Capture the cell that displays the provided text and extract its (X, Y) central coordinate. 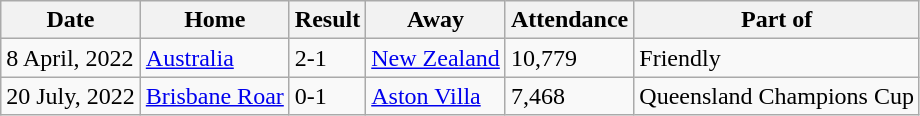
10,779 (569, 58)
Away (436, 20)
Attendance (569, 20)
2-1 (327, 58)
8 April, 2022 (71, 58)
Australia (214, 58)
Result (327, 20)
Home (214, 20)
Aston Villa (436, 96)
7,468 (569, 96)
0-1 (327, 96)
Friendly (777, 58)
Brisbane Roar (214, 96)
Queensland Champions Cup (777, 96)
Part of (777, 20)
Date (71, 20)
New Zealand (436, 58)
20 July, 2022 (71, 96)
